Pinpoint the cell where the given text exists, returning its [X, Y] midpoint coordinate. 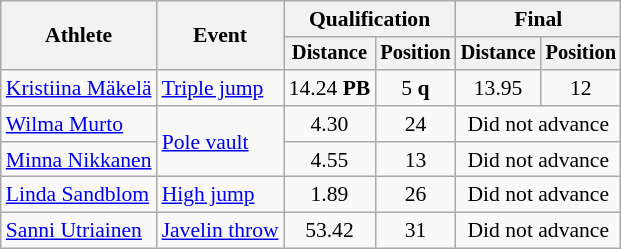
1.89 [330, 195]
Pole vault [220, 142]
13 [415, 160]
24 [415, 124]
High jump [220, 195]
Athlete [79, 36]
4.30 [330, 124]
53.42 [330, 231]
Event [220, 36]
Wilma Murto [79, 124]
26 [415, 195]
4.55 [330, 160]
13.95 [498, 88]
Javelin throw [220, 231]
Linda Sandblom [79, 195]
Qualification [370, 19]
12 [581, 88]
Kristiina Mäkelä [79, 88]
14.24 PB [330, 88]
Sanni Utriainen [79, 231]
5 q [415, 88]
Minna Nikkanen [79, 160]
Triple jump [220, 88]
Final [538, 19]
31 [415, 231]
